Find where the given text appears and provide that cell's center as [x, y] coordinate. 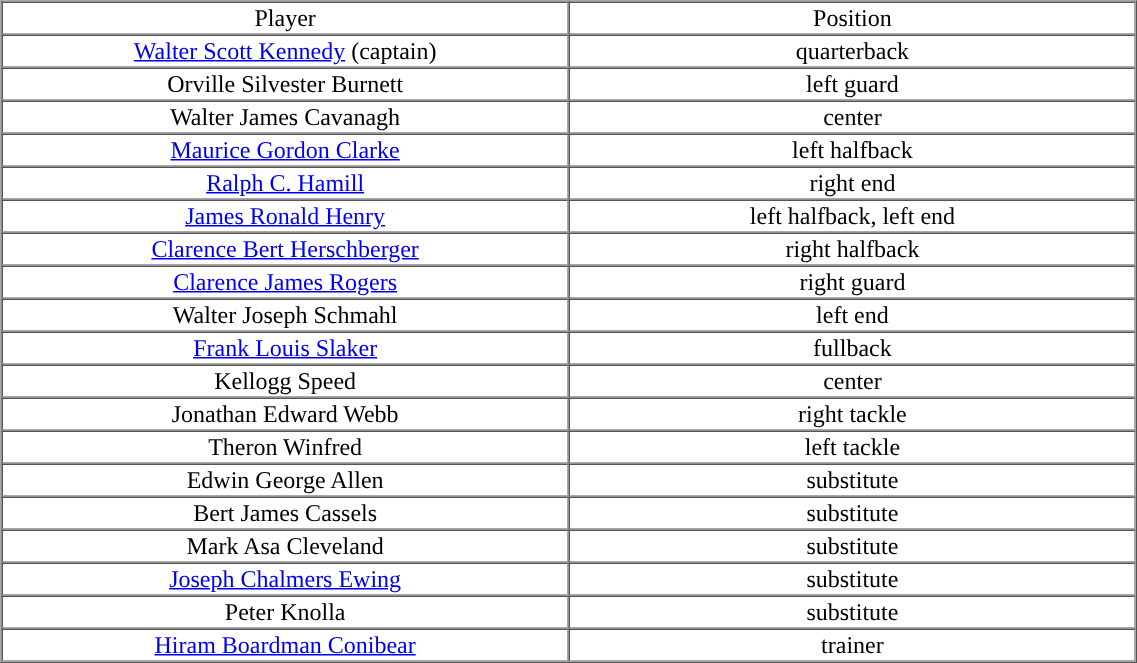
fullback [852, 348]
Hiram Boardman Conibear [286, 644]
left guard [852, 84]
left tackle [852, 446]
Clarence Bert Herschberger [286, 248]
Walter James Cavanagh [286, 116]
Player [286, 18]
quarterback [852, 50]
Edwin George Allen [286, 480]
left end [852, 314]
Walter Scott Kennedy (captain) [286, 50]
Position [852, 18]
Jonathan Edward Webb [286, 414]
right end [852, 182]
left halfback, left end [852, 216]
Theron Winfred [286, 446]
James Ronald Henry [286, 216]
Clarence James Rogers [286, 282]
Bert James Cassels [286, 512]
Walter Joseph Schmahl [286, 314]
right tackle [852, 414]
Joseph Chalmers Ewing [286, 578]
Peter Knolla [286, 612]
left halfback [852, 150]
Kellogg Speed [286, 380]
trainer [852, 644]
Ralph C. Hamill [286, 182]
right guard [852, 282]
Orville Silvester Burnett [286, 84]
Frank Louis Slaker [286, 348]
Mark Asa Cleveland [286, 546]
Maurice Gordon Clarke [286, 150]
right halfback [852, 248]
